Output the [X, Y] coordinate of the center of the cell containing the given text.  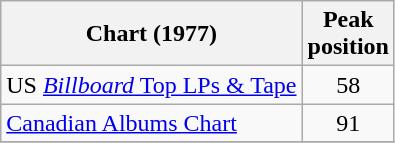
Peakposition [348, 34]
Canadian Albums Chart [152, 123]
58 [348, 85]
US Billboard Top LPs & Tape [152, 85]
Chart (1977) [152, 34]
91 [348, 123]
